Identify which cell holds the provided text, then report its [X, Y] central coordinate. 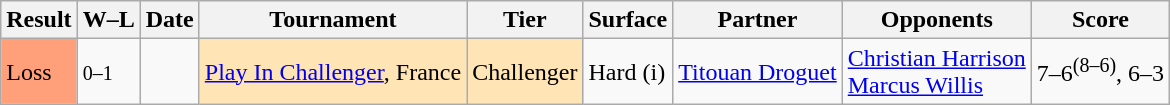
Opponents [936, 20]
Loss [39, 72]
0–1 [108, 72]
Surface [628, 20]
Hard (i) [628, 72]
Challenger [525, 72]
Date [170, 20]
Tournament [332, 20]
Christian Harrison Marcus Willis [936, 72]
Titouan Droguet [758, 72]
7–6(8–6), 6–3 [1100, 72]
Partner [758, 20]
W–L [108, 20]
Tier [525, 20]
Play In Challenger, France [332, 72]
Score [1100, 20]
Result [39, 20]
